From the cell containing the given text, extract its center point as [x, y] coordinate. 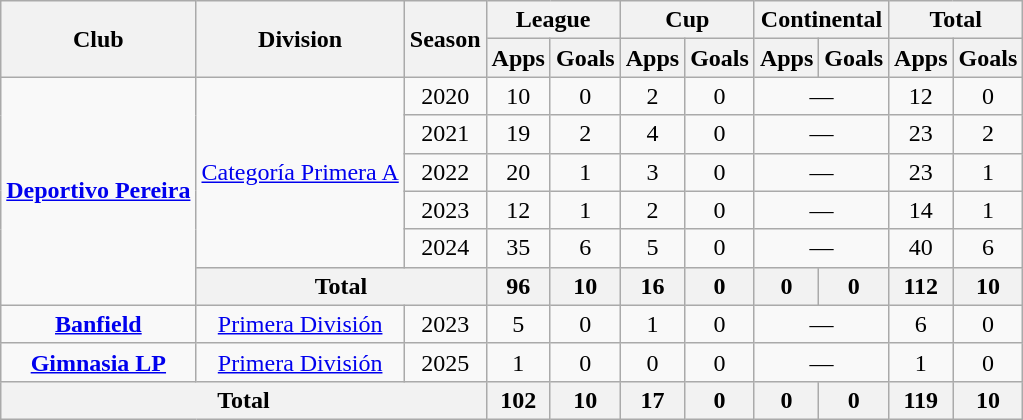
2024 [445, 248]
2020 [445, 96]
2021 [445, 134]
Categoría Primera A [300, 172]
17 [652, 400]
35 [518, 248]
Banfield [98, 324]
Club [98, 39]
96 [518, 286]
Continental [821, 20]
119 [921, 400]
3 [652, 172]
40 [921, 248]
League [553, 20]
16 [652, 286]
Season [445, 39]
Division [300, 39]
Gimnasia LP [98, 362]
14 [921, 210]
Cup [687, 20]
Deportivo Pereira [98, 191]
2025 [445, 362]
112 [921, 286]
19 [518, 134]
20 [518, 172]
2022 [445, 172]
4 [652, 134]
102 [518, 400]
